Capture the cell that displays the provided text and extract its (X, Y) central coordinate. 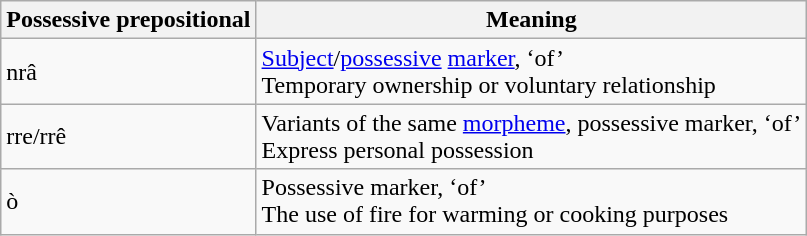
Meaning (532, 20)
Subject/possessive marker, ‘of’Temporary ownership or voluntary relationship (532, 72)
ò (128, 202)
nrâ (128, 72)
Possessive marker, ‘of’The use of fire for warming or cooking purposes (532, 202)
Possessive prepositional (128, 20)
rre/rrê (128, 136)
Variants of the same morpheme, possessive marker, ‘of’Express personal possession (532, 136)
